From the cell containing the given text, extract its center point as [x, y] coordinate. 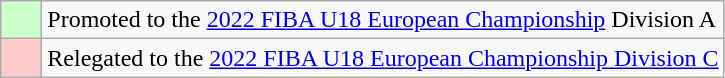
Promoted to the 2022 FIBA U18 European Championship Division A [383, 20]
Relegated to the 2022 FIBA U18 European Championship Division C [383, 58]
